For the text-containing cell, return its midpoint in (X, Y) coordinate format. 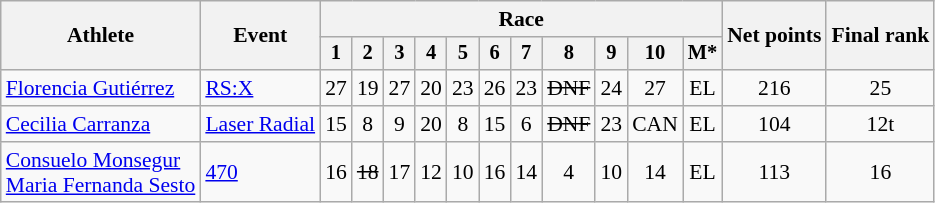
1 (336, 54)
M* (702, 54)
113 (774, 172)
RS:X (260, 88)
Net points (774, 36)
25 (880, 88)
470 (260, 172)
Laser Radial (260, 124)
26 (495, 88)
2 (368, 54)
7 (526, 54)
Final rank (880, 36)
Florencia Gutiérrez (101, 88)
104 (774, 124)
216 (774, 88)
12 (431, 172)
17 (400, 172)
CAN (655, 124)
5 (463, 54)
Consuelo MonsegurMaria Fernanda Sesto (101, 172)
Athlete (101, 36)
18 (368, 172)
Cecilia Carranza (101, 124)
Event (260, 36)
24 (611, 88)
Race (521, 19)
3 (400, 54)
12t (880, 124)
19 (368, 88)
